For the text-containing cell, return its midpoint in [X, Y] coordinate format. 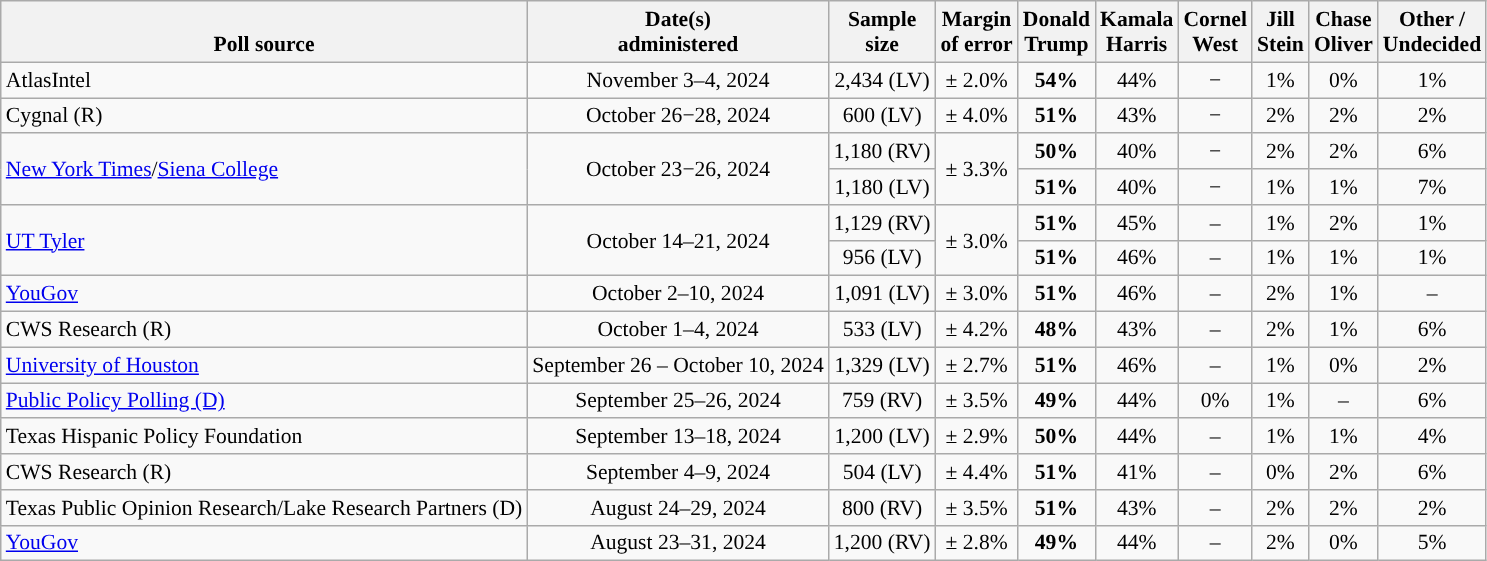
Cygnal (R) [264, 116]
Samplesize [882, 32]
Other /Undecided [1432, 32]
800 (RV) [882, 508]
504 (LV) [882, 472]
August 24–29, 2024 [678, 508]
Texas Public Opinion Research/Lake Research Partners (D) [264, 508]
October 1–4, 2024 [678, 330]
New York Times/Siena College [264, 170]
4% [1432, 437]
October 14–21, 2024 [678, 240]
54% [1056, 80]
1,329 (LV) [882, 365]
September 13–18, 2024 [678, 437]
2,434 (LV) [882, 80]
1,200 (RV) [882, 543]
1,180 (RV) [882, 152]
± 2.8% [976, 543]
October 2–10, 2024 [678, 294]
CornelWest [1215, 32]
759 (RV) [882, 401]
41% [1136, 472]
Marginof error [976, 32]
± 4.2% [976, 330]
Texas Hispanic Policy Foundation [264, 437]
± 2.0% [976, 80]
1,129 (RV) [882, 223]
7% [1432, 187]
533 (LV) [882, 330]
600 (LV) [882, 116]
956 (LV) [882, 258]
Poll source [264, 32]
± 4.0% [976, 116]
JillStein [1280, 32]
November 3–4, 2024 [678, 80]
October 26−28, 2024 [678, 116]
August 23–31, 2024 [678, 543]
± 2.7% [976, 365]
48% [1056, 330]
± 4.4% [976, 472]
UT Tyler [264, 240]
September 26 – October 10, 2024 [678, 365]
University of Houston [264, 365]
September 25–26, 2024 [678, 401]
45% [1136, 223]
September 4–9, 2024 [678, 472]
± 3.3% [976, 170]
October 23−26, 2024 [678, 170]
Public Policy Polling (D) [264, 401]
AtlasIntel [264, 80]
± 2.9% [976, 437]
1,091 (LV) [882, 294]
1,180 (LV) [882, 187]
1,200 (LV) [882, 437]
Date(s)administered [678, 32]
5% [1432, 543]
KamalaHarris [1136, 32]
ChaseOliver [1344, 32]
DonaldTrump [1056, 32]
